Scan for the cell matching the given text and deliver its (X, Y) coordinate at center. 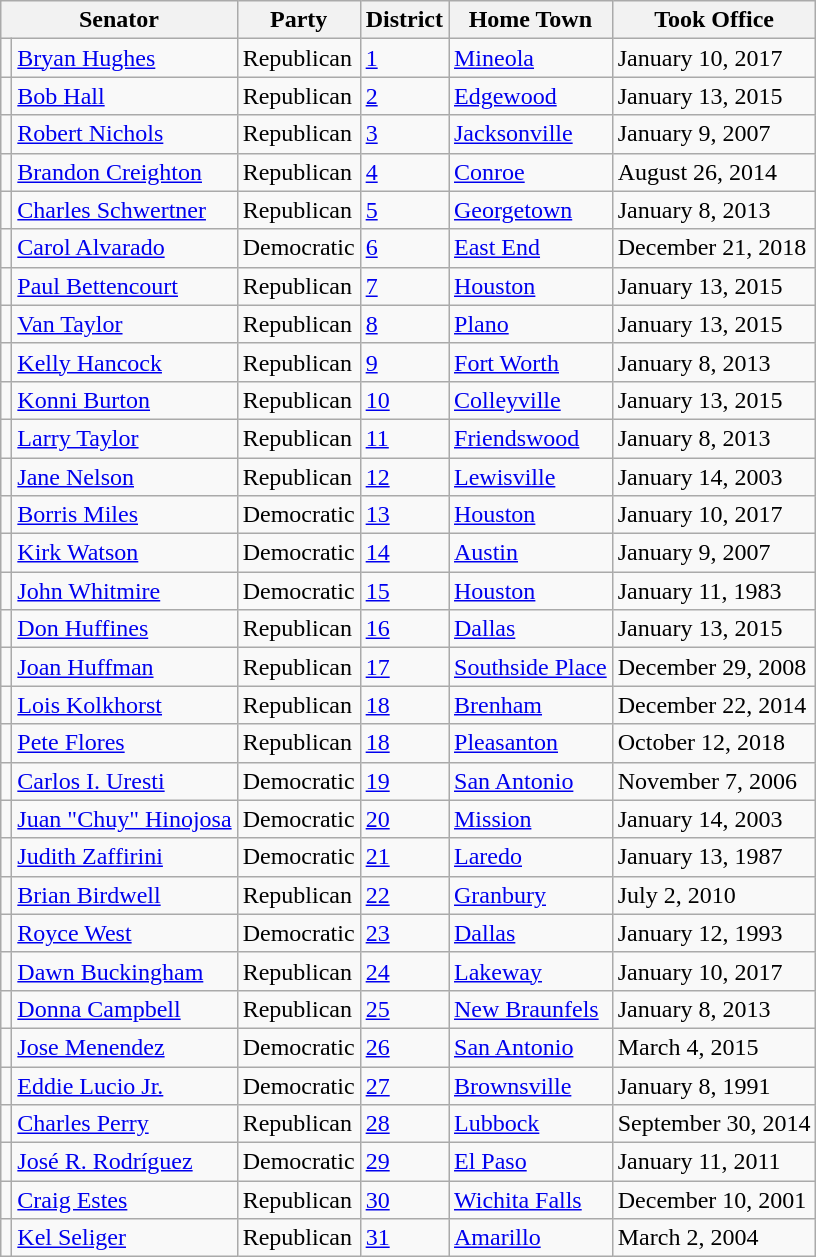
January 11, 1983 (714, 591)
Charles Perry (124, 1124)
Fort Worth (530, 362)
Kirk Watson (124, 553)
Took Office (714, 20)
23 (404, 933)
March 4, 2015 (714, 1047)
January 8, 1991 (714, 1085)
Brian Birdwell (124, 895)
October 12, 2018 (714, 743)
Lubbock (530, 1124)
Larry Taylor (124, 438)
19 (404, 781)
Lewisville (530, 477)
Joan Huffman (124, 667)
Lakeway (530, 971)
January 13, 1987 (714, 857)
Bob Hall (124, 96)
Mission (530, 819)
16 (404, 629)
Pleasanton (530, 743)
January 11, 2011 (714, 1162)
Charles Schwertner (124, 210)
Dawn Buckingham (124, 971)
Don Huffines (124, 629)
Granbury (530, 895)
July 2, 2010 (714, 895)
31 (404, 1238)
17 (404, 667)
Wichita Falls (530, 1200)
11 (404, 438)
Donna Campbell (124, 1009)
El Paso (530, 1162)
Plano (530, 324)
30 (404, 1200)
3 (404, 134)
December 29, 2008 (714, 667)
Amarillo (530, 1238)
Home Town (530, 20)
John Whitmire (124, 591)
Bryan Hughes (124, 58)
1 (404, 58)
Georgetown (530, 210)
Jane Nelson (124, 477)
Borris Miles (124, 515)
26 (404, 1047)
Laredo (530, 857)
Brownsville (530, 1085)
12 (404, 477)
24 (404, 971)
Kelly Hancock (124, 362)
December 21, 2018 (714, 248)
August 26, 2014 (714, 172)
District (404, 20)
Edgewood (530, 96)
Craig Estes (124, 1200)
Brenham (530, 705)
14 (404, 553)
Conroe (530, 172)
Mineola (530, 58)
29 (404, 1162)
Konni Burton (124, 400)
Carlos I. Uresti (124, 781)
November 7, 2006 (714, 781)
Kel Seliger (124, 1238)
22 (404, 895)
Van Taylor (124, 324)
Brandon Creighton (124, 172)
27 (404, 1085)
Friendswood (530, 438)
Lois Kolkhorst (124, 705)
East End (530, 248)
21 (404, 857)
Jacksonville (530, 134)
December 10, 2001 (714, 1200)
5 (404, 210)
13 (404, 515)
Eddie Lucio Jr. (124, 1085)
9 (404, 362)
September 30, 2014 (714, 1124)
Southside Place (530, 667)
Senator (119, 20)
Austin (530, 553)
20 (404, 819)
4 (404, 172)
Judith Zaffirini (124, 857)
March 2, 2004 (714, 1238)
January 12, 1993 (714, 933)
Pete Flores (124, 743)
7 (404, 286)
December 22, 2014 (714, 705)
8 (404, 324)
Colleyville (530, 400)
6 (404, 248)
2 (404, 96)
José R. Rodríguez (124, 1162)
Jose Menendez (124, 1047)
Juan "Chuy" Hinojosa (124, 819)
Carol Alvarado (124, 248)
Royce West (124, 933)
Robert Nichols (124, 134)
Paul Bettencourt (124, 286)
25 (404, 1009)
New Braunfels (530, 1009)
10 (404, 400)
28 (404, 1124)
Party (298, 20)
15 (404, 591)
